For the text-containing cell, return its midpoint in (X, Y) coordinate format. 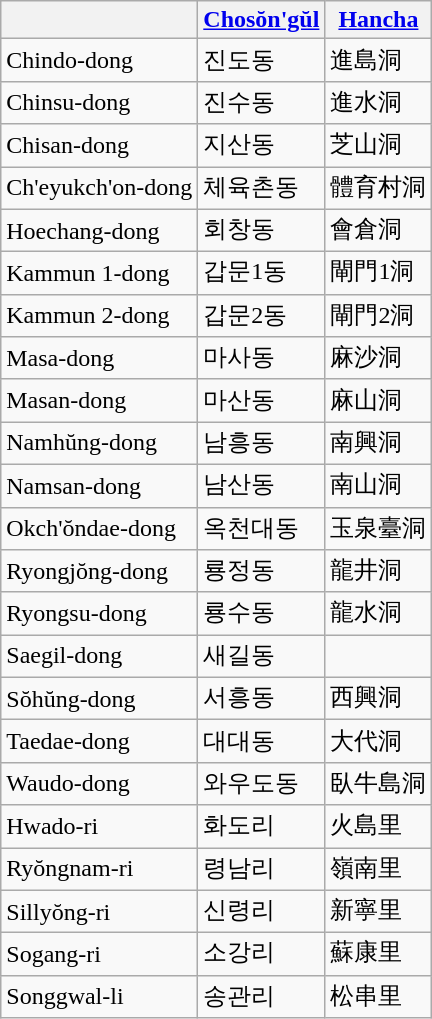
갑문1동 (262, 274)
남산동 (262, 486)
蘇康里 (378, 954)
龍井洞 (378, 572)
進島洞 (378, 60)
體育村洞 (378, 188)
진도동 (262, 60)
화도리 (262, 826)
Masan-dong (100, 400)
Chinsu-dong (100, 102)
閘門2洞 (378, 316)
Taedae-dong (100, 742)
大代洞 (378, 742)
西興洞 (378, 698)
지산동 (262, 146)
서흥동 (262, 698)
남흥동 (262, 444)
와우도동 (262, 784)
Sillyŏng-ri (100, 912)
송관리 (262, 996)
Chindo-dong (100, 60)
Ryongsu-dong (100, 614)
會倉洞 (378, 230)
룡수동 (262, 614)
진수동 (262, 102)
Okch'ŏndae-dong (100, 528)
령남리 (262, 870)
松串里 (378, 996)
Hwado-ri (100, 826)
Ch'eyukch'on-dong (100, 188)
대대동 (262, 742)
Songgwal-li (100, 996)
옥천대동 (262, 528)
Hancha (378, 20)
Masa-dong (100, 358)
룡정동 (262, 572)
새길동 (262, 656)
Hoechang-dong (100, 230)
마산동 (262, 400)
신령리 (262, 912)
玉泉臺洞 (378, 528)
마사동 (262, 358)
龍水洞 (378, 614)
閘門1洞 (378, 274)
新寧里 (378, 912)
南山洞 (378, 486)
Kammun 2-dong (100, 316)
Namhŭng-dong (100, 444)
麻沙洞 (378, 358)
Chisan-dong (100, 146)
火島里 (378, 826)
Ryŏngnam-ri (100, 870)
Sŏhŭng-dong (100, 698)
Namsan-dong (100, 486)
체육촌동 (262, 188)
Kammun 1-dong (100, 274)
Saegil-dong (100, 656)
麻山洞 (378, 400)
臥牛島洞 (378, 784)
Ryongjŏng-dong (100, 572)
進水洞 (378, 102)
嶺南里 (378, 870)
Waudo-dong (100, 784)
Sogang-ri (100, 954)
南興洞 (378, 444)
갑문2동 (262, 316)
芝山洞 (378, 146)
소강리 (262, 954)
회창동 (262, 230)
Chosŏn'gŭl (262, 20)
